Output the [X, Y] coordinate of the center of the cell containing the given text.  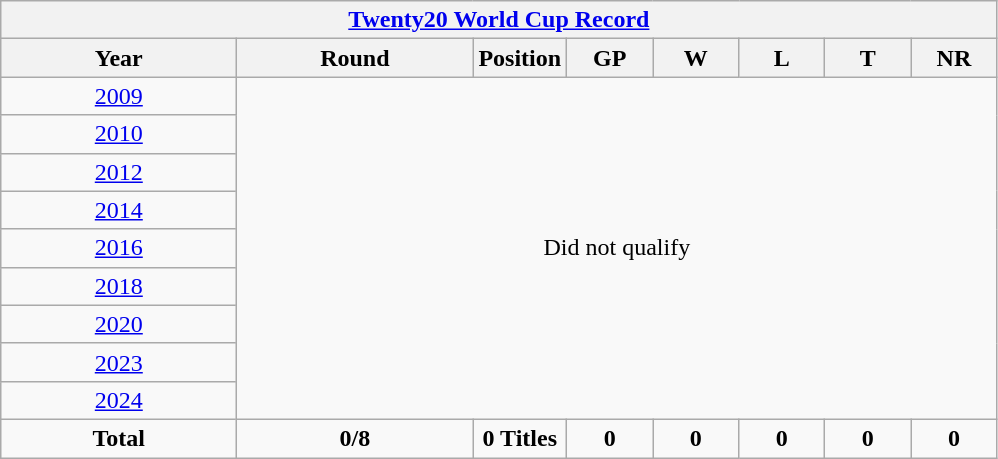
Total [119, 438]
Position [520, 58]
2024 [119, 400]
Round [355, 58]
Year [119, 58]
NR [954, 58]
2023 [119, 362]
Did not qualify [617, 248]
W [696, 58]
0/8 [355, 438]
2016 [119, 248]
GP [610, 58]
2010 [119, 134]
Twenty20 World Cup Record [499, 20]
2018 [119, 286]
2009 [119, 96]
0 Titles [520, 438]
T [868, 58]
2020 [119, 324]
L [782, 58]
2012 [119, 172]
2014 [119, 210]
